Provide the [X, Y] coordinate of the cell's center where the given text is located.  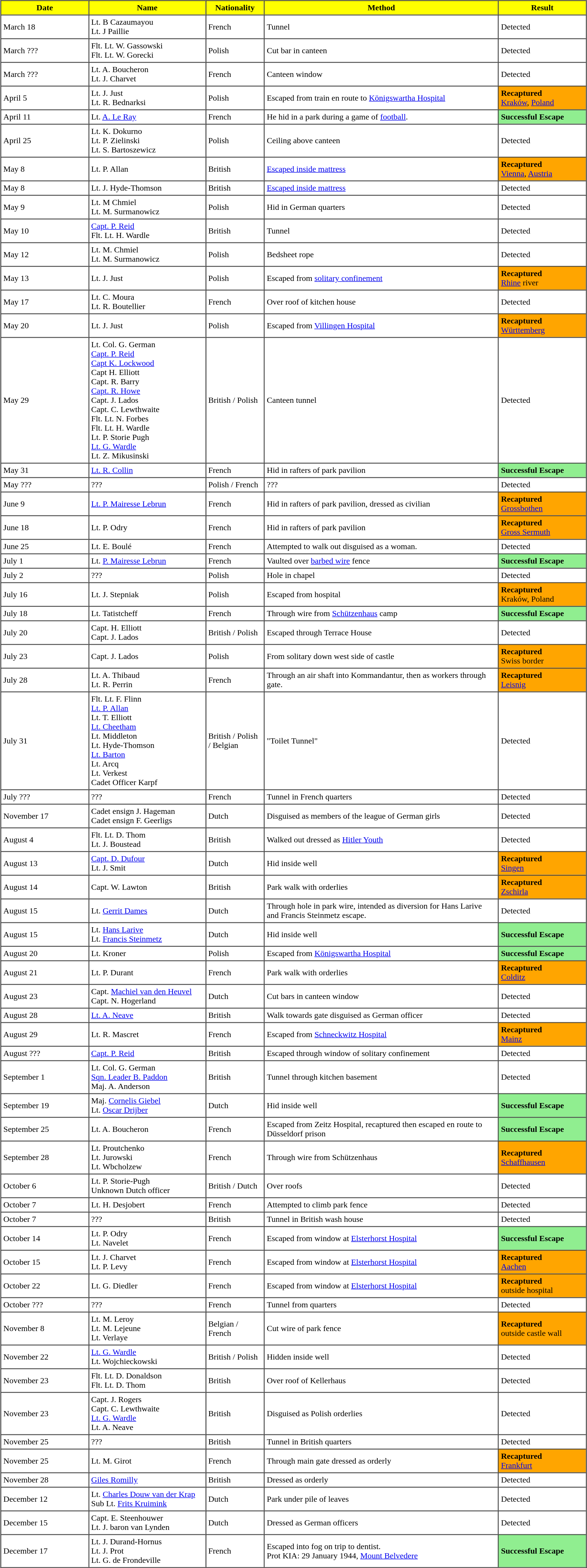
Capt. P. ReidFlt. Lt. H. Wardle [147, 231]
Lt. J. Stepniak [147, 594]
Lt. P. Storie-PughUnknown Dutch officer [147, 1185]
Lt. M ChmielLt. M. Surmanowicz [147, 207]
September 1 [45, 1077]
March 18 [45, 27]
August 28 [45, 1015]
Recaptured Aachen [542, 1262]
June 25 [45, 546]
October 22 [45, 1286]
Lt. M. LeroyLt. M. LejeuneLt. Verlaye [147, 1328]
November 17 [45, 816]
Over roof of Kellerhaus [381, 1380]
September 25 [45, 1129]
May 13 [45, 278]
May 10 [45, 231]
July 18 [45, 614]
May 20 [45, 326]
July 28 [45, 680]
Through wire from Schützenhaus [381, 1157]
September 19 [45, 1105]
Walked out dressed as Hitler Youth [381, 839]
Lt. Kroner [147, 954]
Lt. K. DokurnoLt. P. ZielinskiLt. S. Bartoszewicz [147, 141]
Capt. J. Lados [147, 656]
Dressed as orderly [381, 1480]
October 15 [45, 1262]
Lt. Hans LariveLt. Francis Steinmetz [147, 934]
May ??? [45, 485]
Flt. Lt. D. DonaldsonFlt. Lt. D. Thom [147, 1380]
Recaptured Swiss border [542, 656]
Escaped from solitary confinement [381, 278]
June 18 [45, 527]
Dressed as German officers [381, 1523]
Escaped from Königswartha Hospital [381, 954]
Park under pile of leaves [381, 1499]
Lt. A. ThibaudLt. R. Perrin [147, 680]
Lt. A. Le Ray [147, 117]
Flt. Lt. W. GassowskiFlt. Lt. W. Gorecki [147, 50]
Recaptured Württemberg [542, 326]
Through an air shaft into Kommandantur, then as workers through gate. [381, 680]
June 9 [45, 503]
November 8 [45, 1328]
Tunnel from quarters [381, 1305]
December 12 [45, 1499]
Capt. D. Dufour Lt. J. Smit [147, 863]
Lt. J. Hyde-Thomson [147, 188]
Tunnel through kitchen basement [381, 1077]
Lt. P. OdryLt. Navelet [147, 1238]
August 23 [45, 996]
December 17 [45, 1551]
Recaptured Colditz [542, 973]
Nationality [235, 8]
Recaptured Grossbothen [542, 503]
May 17 [45, 302]
Lt. J. CharvetLt. P. Levy [147, 1262]
November 22 [45, 1356]
Recaptured Schaffhausen [542, 1157]
Lt. H. Desjobert [147, 1205]
Lt. A. Boucheron [147, 1129]
Escaped from Villingen Hospital [381, 326]
Through hole in park wire, intended as diversion for Hans Larive and Francis Steinmetz escape. [381, 911]
Recaptured Zschirla [542, 887]
Recaptured Leisnig [542, 680]
Canteen window [381, 74]
Lt. M. ChmielLt. M. Surmanowicz [147, 254]
Lt. M. Girot [147, 1461]
Disguised as members of the league of German girls [381, 816]
Over roof of kitchen house [381, 302]
Recaptured Frankfurt [542, 1461]
Lt. P. Odry [147, 527]
Lt. G. Wardle Lt. Wojchieckowski [147, 1356]
April 25 [45, 141]
Polish / French [235, 485]
August 4 [45, 839]
Lt. J. Durand-HornusLt. J. ProtLt. G. de Frondeville [147, 1551]
Escaped through window of solitary confinement [381, 1053]
Recaptured Mainz [542, 1034]
Lt. Charles Douw van der KrapSub Lt. Frits Kruimink [147, 1499]
Lt. P. Allan [147, 169]
Lt. Gerrit Dames [147, 911]
Walk towards gate disguised as German officer [381, 1015]
April 5 [45, 98]
Escaped from Schneckwitz Hospital [381, 1034]
British / Dutch [235, 1185]
Flt. Lt. F. FlinnLt. P. Allan Lt. T. Elliott Lt. Cheetham Lt. MiddletonLt. Hyde-ThomsonLt. Barton Lt. ArcqLt. VerkestCadet Officer Karpf [147, 740]
Lt. Tatistcheff [147, 614]
Through wire from Schützenhaus camp [381, 614]
May 31 [45, 470]
Recaptured outside castle wall [542, 1328]
Escaped from hospital [381, 594]
November 28 [45, 1480]
Hid in German quarters [381, 207]
September 28 [45, 1157]
Cut bar in canteen [381, 50]
Lt. R. Mascret [147, 1034]
August 14 [45, 887]
Result [542, 8]
Capt. P. Reid [147, 1053]
British / Polish / Belgian [235, 740]
July 1 [45, 561]
Recaptured Singen [542, 863]
Capt. J. RogersCapt. C. Lewthwaite Lt. G. Wardle Lt. A. Neave [147, 1413]
Cut wire of park fence [381, 1328]
Giles Romilly [147, 1480]
Recaptured Rhine river [542, 278]
Disguised as Polish orderlies [381, 1413]
Vaulted over barbed wire fence [381, 561]
Tunnel in British quarters [381, 1442]
Hidden inside well [381, 1356]
Through main gate dressed as orderly [381, 1461]
April 11 [45, 117]
Lt. R. Collin [147, 470]
July 31 [45, 740]
December 15 [45, 1523]
July 2 [45, 575]
Escaped from Zeitz Hospital, recaptured then escaped en route to Düsseldorf prison [381, 1129]
Lt. ProutchenkoLt. JurowskiLt. Wbcholzew [147, 1157]
Lt. A. Neave [147, 1015]
Canteen tunnel [381, 400]
Attempted to walk out disguised as a woman. [381, 546]
Method [381, 8]
Name [147, 8]
Escaped into fog on trip to dentist.Prot KIA: 29 January 1944, Mount Belvedere [381, 1551]
Bedsheet rope [381, 254]
Date [45, 8]
Recaptured Vienna, Austria [542, 169]
October ??? [45, 1305]
July 16 [45, 594]
May 29 [45, 400]
"Toilet Tunnel" [381, 740]
Hid in rafters of park pavilion, dressed as civilian [381, 503]
August 13 [45, 863]
July 23 [45, 656]
July 20 [45, 633]
Escaped through Terrace House [381, 633]
August ??? [45, 1053]
May 9 [45, 207]
Capt. E. SteenhouwerLt. J. baron van Lynden [147, 1523]
Capt. H. ElliottCapt. J. Lados [147, 633]
Tunnel in British wash house [381, 1219]
Lt. E. Boulé [147, 546]
Lt. C. MouraLt. R. Boutellier [147, 302]
Belgian / French [235, 1328]
Maj. Cornelis GiebelLt. Oscar Drijber [147, 1105]
Lt. G. Diedler [147, 1286]
Attempted to climb park fence [381, 1205]
May 12 [45, 254]
Recaptured Gross Sermuth [542, 527]
Flt. Lt. D. ThomLt. J. Boustead [147, 839]
October 14 [45, 1238]
Capt. Machiel van den Heuvel Capt. N. Hogerland [147, 996]
August 29 [45, 1034]
Lt. Col. G. GermanSqn. Leader B. PaddonMaj. A. Anderson [147, 1077]
Capt. W. Lawton [147, 887]
Cadet ensign J. HagemanCadet ensign F. Geerligs [147, 816]
October 6 [45, 1185]
Hole in chapel [381, 575]
August 20 [45, 954]
Tunnel in French quarters [381, 797]
August 21 [45, 973]
From solitary down west side of castle [381, 656]
Escaped from train en route to Königswartha Hospital [381, 98]
Recaptured outside hospital [542, 1286]
July ??? [45, 797]
Lt. A. BoucheronLt. J. Charvet [147, 74]
Ceiling above canteen [381, 141]
He hid in a park during a game of football. [381, 117]
Lt. P. Durant [147, 973]
Lt. B CazaumayouLt. J Paillie [147, 27]
Over roofs [381, 1185]
Cut bars in canteen window [381, 996]
Lt. J. JustLt. R. Bednarksi [147, 98]
